Extract the [X, Y] coordinate from the center of the cell holding the provided text.  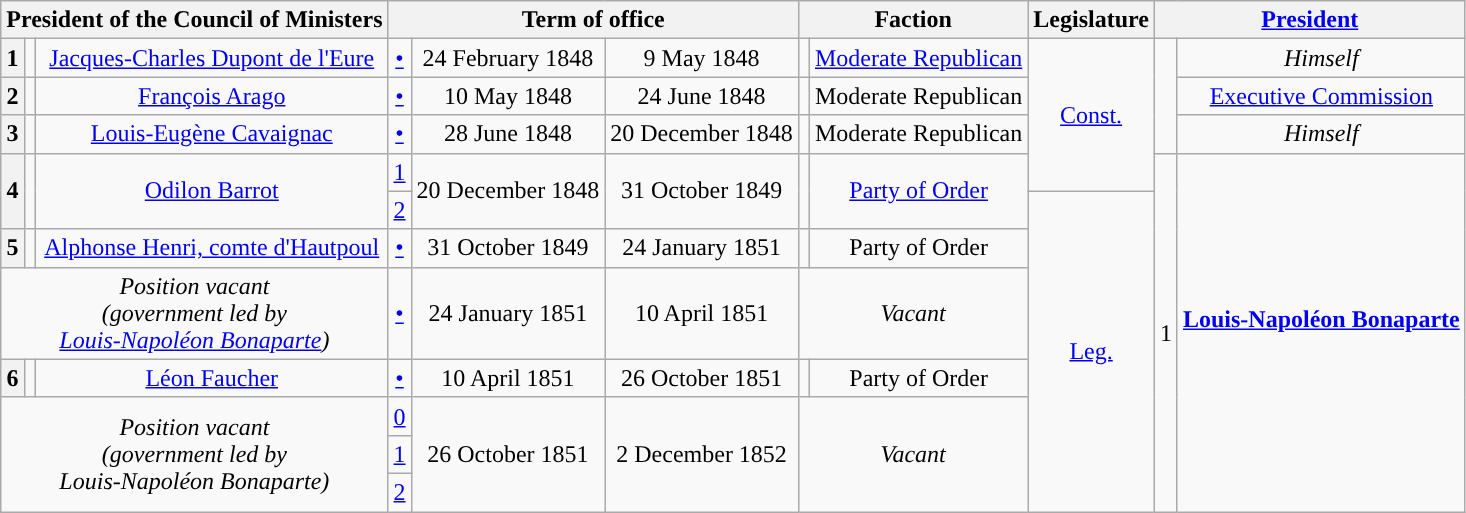
0 [400, 416]
Const. [1092, 115]
President [1310, 20]
Faction [912, 20]
2 December 1852 [702, 454]
Legislature [1092, 20]
Louis-Eugène Cavaignac [212, 134]
Term of office [593, 20]
Jacques-Charles Dupont de l'Eure [212, 58]
President of the Council of Ministers [194, 20]
3 [12, 134]
Leg. [1092, 351]
24 June 1848 [702, 96]
Léon Faucher [212, 378]
10 May 1848 [508, 96]
Alphonse Henri, comte d'Hautpoul [212, 248]
5 [12, 248]
Louis-Napoléon Bonaparte [1321, 332]
28 June 1848 [508, 134]
4 [12, 191]
9 May 1848 [702, 58]
Odilon Barrot [212, 191]
François Arago [212, 96]
6 [12, 378]
Executive Commission [1321, 96]
24 February 1848 [508, 58]
